Determine the (X, Y) coordinate at the center of the cell enclosing the given text.  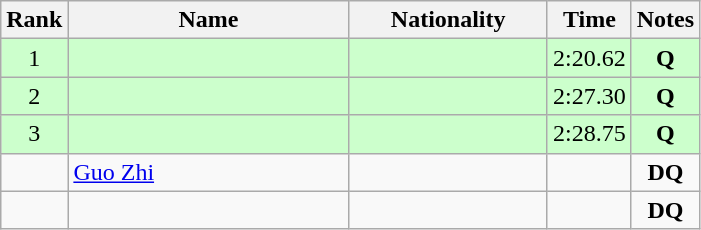
Notes (665, 20)
2:20.62 (589, 58)
2:28.75 (589, 134)
Rank (34, 20)
Guo Zhi (208, 172)
Nationality (448, 20)
2 (34, 96)
3 (34, 134)
Name (208, 20)
1 (34, 58)
Time (589, 20)
2:27.30 (589, 96)
